Return the (X, Y) coordinate for the center point of the cell that contains the specified text.  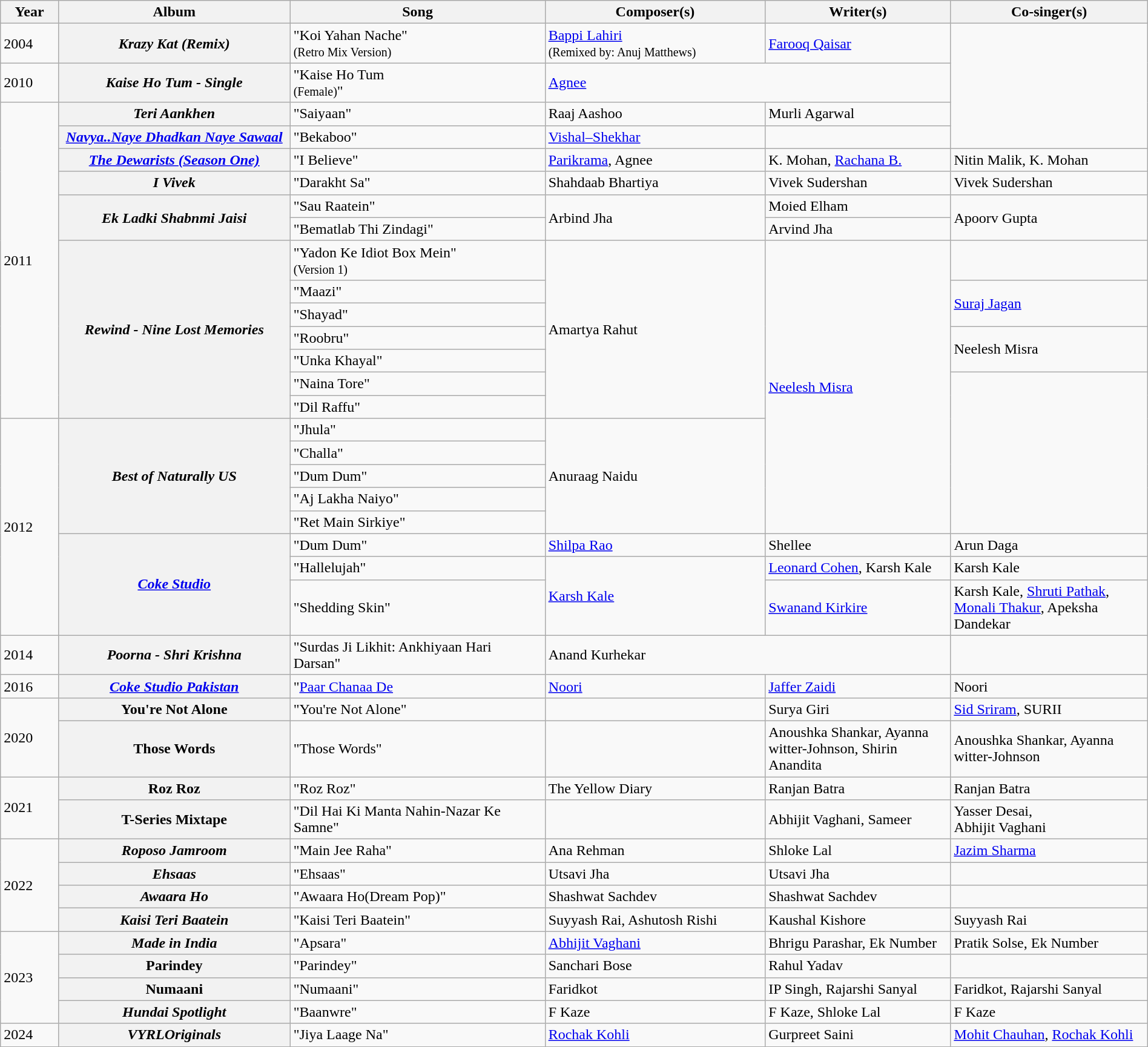
Coke Studio Pakistan (174, 686)
Pratik Solse, Ek Number (1049, 943)
2016 (30, 686)
Farooq Qaisar (858, 44)
"I Believe" (418, 160)
Ehsaas (174, 874)
Anand Kurhekar (748, 655)
Nitin Malik, K. Mohan (1049, 160)
Karsh Kale, Shruti Pathak, Monali Thakur, Apeksha Dandekar (1049, 607)
Yasser Desai,Abhijit Vaghani (1049, 820)
Moied Elham (858, 206)
2004 (30, 44)
Anoushka Shankar, Ayanna witter-Johnson (1049, 748)
Swanand Kirkire (858, 607)
"Shayad" (418, 314)
Year (30, 12)
Best of Naturally US (174, 476)
Anoushka Shankar, Ayanna witter-Johnson, Shirin Anandita (858, 748)
Bhrigu Parashar, Ek Number (858, 943)
Jazim Sharma (1049, 851)
"Those Words" (418, 748)
Writer(s) (858, 12)
F Kaze, Shloke Lal (858, 1012)
Rewind - Nine Lost Memories (174, 329)
Parindey (174, 966)
"Roobru" (418, 337)
Album (174, 12)
"Hallelujah" (418, 568)
"Baanwre" (418, 1012)
"Yadon Ke Idiot Box Mein"(Version 1) (418, 260)
Sid Sriram, SURII (1049, 709)
"Saiyaan" (418, 114)
2022 (30, 885)
"Ret Main Sirkiye" (418, 522)
"Paar Chanaa De (418, 686)
Surya Giri (858, 709)
I Vivek (174, 183)
Bappi Lahiri(Remixed by: Anuj Matthews) (655, 44)
Abhijit Vaghani (655, 943)
VYRLOriginals (174, 1035)
Parikrama, Agnee (655, 160)
Navya..Naye Dhadkan Naye Sawaal (174, 137)
"Main Jee Raha" (418, 851)
Agnee (748, 82)
Arvind Jha (858, 229)
Hundai Spotlight (174, 1012)
Shloke Lal (858, 851)
"Surdas Ji Likhit: Ankhiyaan Hari Darsan" (418, 655)
Krazy Kat (Remix) (174, 44)
Roposo Jamroom (174, 851)
Teri Aankhen (174, 114)
Kaushal Kishore (858, 920)
"Apsara" (418, 943)
Shahdaab Bhartiya (655, 183)
The Dewarists (Season One) (174, 160)
"Challa" (418, 453)
Shellee (858, 545)
2021 (30, 808)
Composer(s) (655, 12)
Ek Ladki Shabnmi Jaisi (174, 217)
"Jiya Laage Na" (418, 1035)
You're Not Alone (174, 709)
Leonard Cohen, Karsh Kale (858, 568)
"Bematlab Thi Zindagi" (418, 229)
Kaise Ho Tum - Single (174, 82)
K. Mohan, Rachana B. (858, 160)
"Dil Hai Ki Manta Nahin-Nazar Ke Samne" (418, 820)
Faridkot (655, 989)
Poorna - Shri Krishna (174, 655)
2023 (30, 977)
Coke Studio (174, 584)
Faridkot, Rajarshi Sanyal (1049, 989)
Gurpreet Saini (858, 1035)
"Jhula" (418, 430)
2024 (30, 1035)
"Parindey" (418, 966)
Rahul Yadav (858, 966)
Kaisi Teri Baatein (174, 920)
2020 (30, 737)
"Dil Raffu" (418, 407)
Those Words (174, 748)
"Sau Raatein" (418, 206)
"Roz Roz" (418, 788)
Abhijit Vaghani, Sameer (858, 820)
Raaj Aashoo (655, 114)
Arun Daga (1049, 545)
Apoorv Gupta (1049, 217)
Arbind Jha (655, 217)
Vishal–Shekhar (655, 137)
Song (418, 12)
"Numaani" (418, 989)
Suyyash Rai (1049, 920)
2012 (30, 527)
2011 (30, 260)
Made in India (174, 943)
"Unka Khayal" (418, 361)
"Darakht Sa" (418, 183)
"Koi Yahan Nache"(Retro Mix Version) (418, 44)
Roz Roz (174, 788)
Rochak Kohli (655, 1035)
Murli Agarwal (858, 114)
"Awaara Ho(Dream Pop)" (418, 897)
2010 (30, 82)
T-Series Mixtape (174, 820)
IP Singh, Rajarshi Sanyal (858, 989)
Numaani (174, 989)
"You're Not Alone" (418, 709)
Suyyash Rai, Ashutosh Rishi (655, 920)
2014 (30, 655)
Mohit Chauhan, Rochak Kohli (1049, 1035)
Jaffer Zaidi (858, 686)
Ana Rehman (655, 851)
"Ehsaas" (418, 874)
"Kaisi Teri Baatein" (418, 920)
The Yellow Diary (655, 788)
"Maazi" (418, 291)
Co-singer(s) (1049, 12)
Awaara Ho (174, 897)
Suraj Jagan (1049, 303)
"Kaise Ho Tum(Female)" (418, 82)
"Shedding Skin" (418, 607)
Sanchari Bose (655, 966)
"Naina Tore" (418, 384)
"Bekaboo" (418, 137)
Amartya Rahut (655, 329)
Shilpa Rao (655, 545)
Anuraag Naidu (655, 476)
"Aj Lakha Naiyo" (418, 499)
